From the cell containing the given text, extract its center point as (X, Y) coordinate. 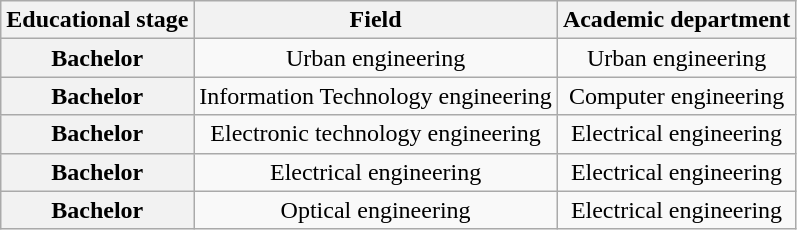
Academic department (676, 20)
Computer engineering (676, 96)
Field (376, 20)
Educational stage (98, 20)
Information Technology engineering (376, 96)
Electronic technology engineering (376, 134)
Optical engineering (376, 210)
